Locate the cell with the specified text and output its [x, y] center coordinate. 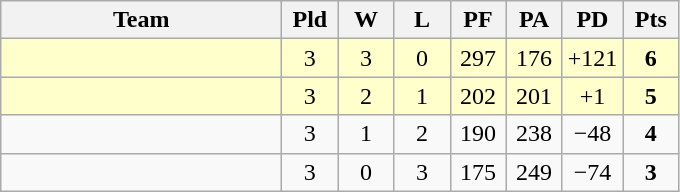
175 [478, 172]
Pts [651, 20]
4 [651, 134]
PD [592, 20]
−74 [592, 172]
5 [651, 96]
176 [534, 58]
+1 [592, 96]
−48 [592, 134]
W [366, 20]
238 [534, 134]
Pld [310, 20]
297 [478, 58]
Team [142, 20]
202 [478, 96]
6 [651, 58]
+121 [592, 58]
PA [534, 20]
L [422, 20]
249 [534, 172]
190 [478, 134]
PF [478, 20]
201 [534, 96]
